Scan for the cell matching the given text and deliver its (X, Y) coordinate at center. 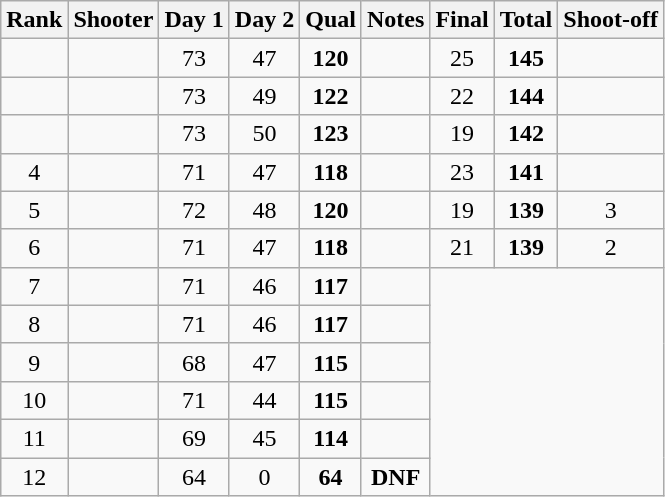
21 (462, 248)
72 (194, 210)
Rank (34, 20)
122 (331, 96)
0 (264, 477)
144 (526, 96)
145 (526, 58)
Final (462, 20)
25 (462, 58)
Day 1 (194, 20)
10 (34, 400)
50 (264, 134)
Total (526, 20)
114 (331, 438)
12 (34, 477)
5 (34, 210)
45 (264, 438)
4 (34, 172)
3 (611, 210)
Notes (395, 20)
2 (611, 248)
22 (462, 96)
Shooter (114, 20)
8 (34, 324)
Day 2 (264, 20)
141 (526, 172)
DNF (395, 477)
68 (194, 362)
Qual (331, 20)
6 (34, 248)
69 (194, 438)
11 (34, 438)
9 (34, 362)
7 (34, 286)
44 (264, 400)
123 (331, 134)
48 (264, 210)
142 (526, 134)
Shoot-off (611, 20)
23 (462, 172)
49 (264, 96)
